Return the [X, Y] coordinate for the center point of the cell that contains the specified text.  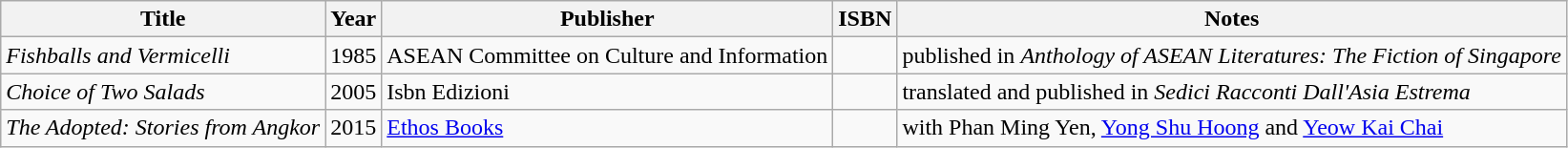
1985 [353, 55]
2005 [353, 92]
Isbn Edizioni [607, 92]
2015 [353, 128]
Publisher [607, 19]
Year [353, 19]
published in Anthology of ASEAN Literatures: The Fiction of Singapore [1231, 55]
The Adopted: Stories from Angkor [163, 128]
Title [163, 19]
ISBN [865, 19]
translated and published in Sedici Racconti Dall'Asia Estrema [1231, 92]
with Phan Ming Yen, Yong Shu Hoong and Yeow Kai Chai [1231, 128]
Ethos Books [607, 128]
ASEAN Committee on Culture and Information [607, 55]
Choice of Two Salads [163, 92]
Notes [1231, 19]
Fishballs and Vermicelli [163, 55]
